Pinpoint the cell where the given text exists, returning its [X, Y] midpoint coordinate. 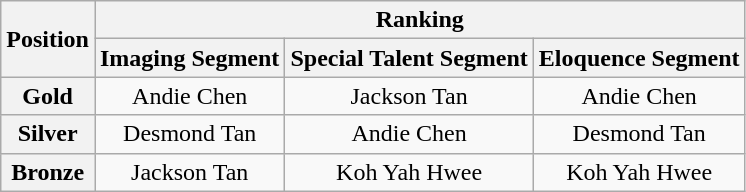
Ranking [420, 20]
Gold [48, 96]
Eloquence Segment [639, 58]
Position [48, 39]
Special Talent Segment [409, 58]
Imaging Segment [189, 58]
Silver [48, 134]
Bronze [48, 172]
